For the text-containing cell, return its midpoint in (x, y) coordinate format. 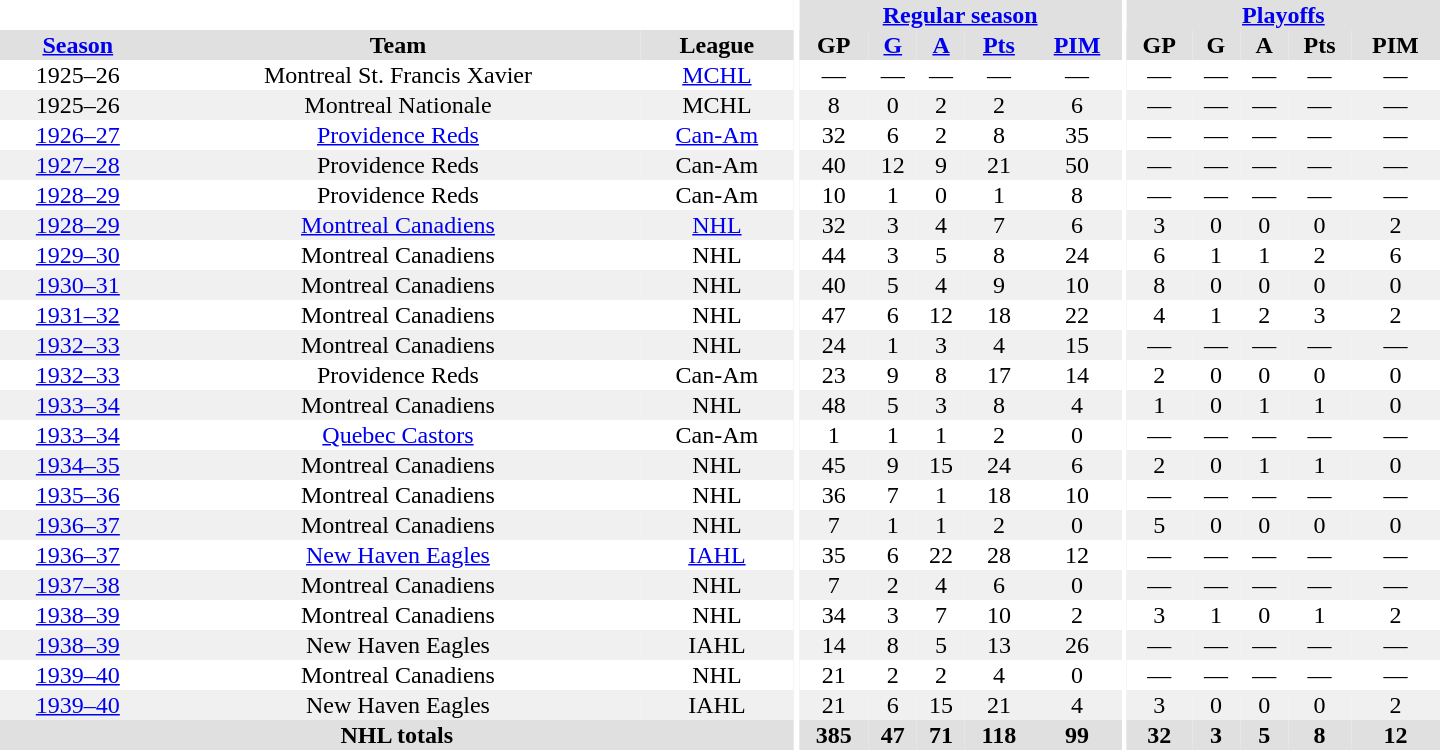
Montreal St. Francis Xavier (398, 75)
1934–35 (78, 465)
Montreal Nationale (398, 105)
1935–36 (78, 495)
Season (78, 45)
Team (398, 45)
71 (941, 735)
34 (834, 615)
NHL totals (397, 735)
1929–30 (78, 255)
50 (1078, 165)
99 (1078, 735)
118 (998, 735)
385 (834, 735)
Quebec Castors (398, 435)
44 (834, 255)
Regular season (960, 15)
26 (1078, 645)
45 (834, 465)
17 (998, 375)
48 (834, 405)
Playoffs (1284, 15)
1930–31 (78, 285)
36 (834, 495)
23 (834, 375)
League (716, 45)
1926–27 (78, 135)
13 (998, 645)
1931–32 (78, 315)
1927–28 (78, 165)
1937–38 (78, 585)
28 (998, 555)
